Detect which cell encompasses the target text, then output its [x, y] center coordinate. 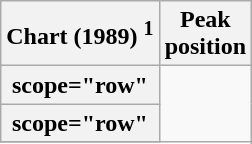
Chart (1989) 1 [80, 34]
Peakposition [205, 34]
